Return [X, Y] of the center of cell containing provided text 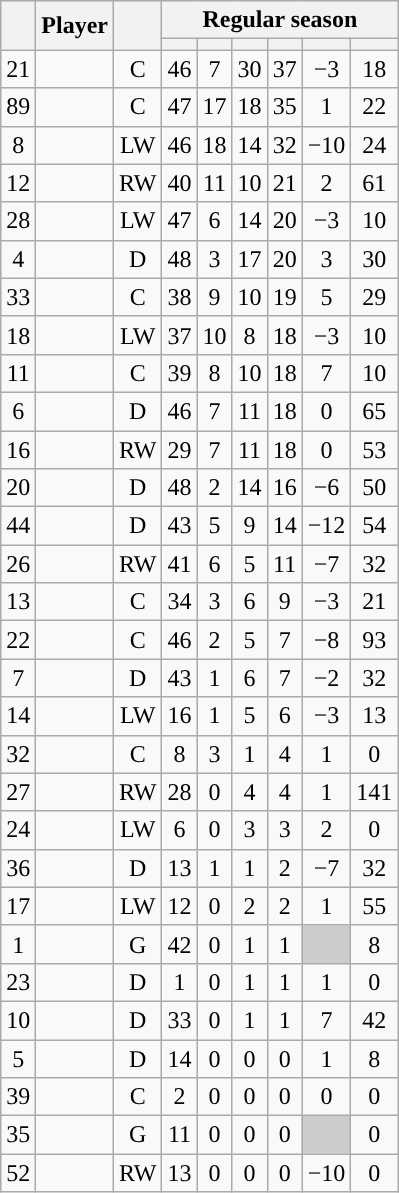
23 [18, 982]
55 [374, 906]
26 [18, 564]
−2 [326, 678]
−12 [326, 526]
44 [18, 526]
93 [374, 640]
19 [284, 297]
Regular season [280, 20]
65 [374, 411]
40 [180, 183]
54 [374, 526]
52 [18, 1173]
50 [374, 488]
89 [18, 107]
−8 [326, 640]
141 [374, 792]
27 [18, 792]
−6 [326, 488]
38 [180, 297]
41 [180, 564]
36 [18, 868]
61 [374, 183]
Player [75, 26]
53 [374, 449]
34 [180, 602]
